For the text-containing cell, return its midpoint in (X, Y) coordinate format. 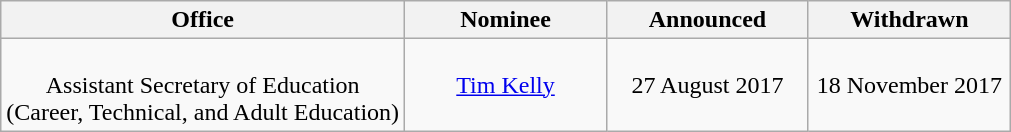
Tim Kelly (506, 85)
27 August 2017 (707, 85)
Assistant Secretary of Education(Career, Technical, and Adult Education) (203, 85)
Withdrawn (909, 20)
Announced (707, 20)
Nominee (506, 20)
Office (203, 20)
18 November 2017 (909, 85)
